Return [X, Y] of the center of cell containing provided text 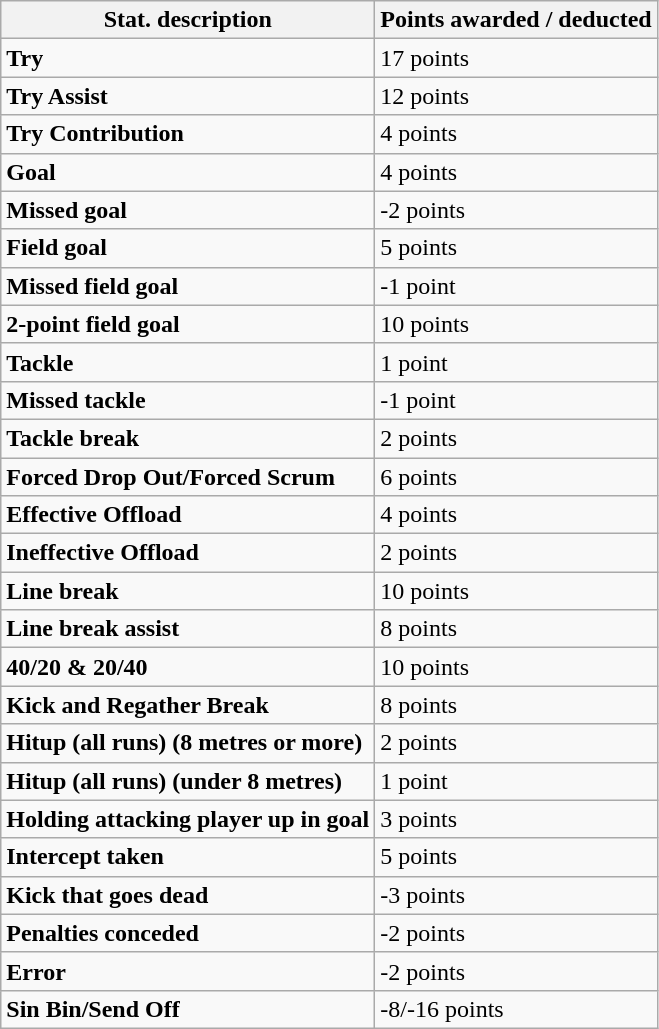
Goal [188, 172]
-3 points [516, 895]
6 points [516, 477]
Missed tackle [188, 400]
Missed field goal [188, 286]
40/20 & 20/40 [188, 667]
Line break assist [188, 629]
Intercept taken [188, 857]
Sin Bin/Send Off [188, 1009]
Line break [188, 591]
-8/-16 points [516, 1009]
Effective Offload [188, 515]
Points awarded / deducted [516, 20]
Ineffective Offload [188, 553]
Try [188, 58]
Tackle [188, 362]
Holding attacking player up in goal [188, 819]
Hitup (all runs) (8 metres or more) [188, 743]
Field goal [188, 248]
Kick and Regather Break [188, 705]
Penalties conceded [188, 933]
Missed goal [188, 210]
Stat. description [188, 20]
Error [188, 971]
Forced Drop Out/Forced Scrum [188, 477]
17 points [516, 58]
2-point field goal [188, 324]
Try Assist [188, 96]
3 points [516, 819]
Hitup (all runs) (under 8 metres) [188, 781]
12 points [516, 96]
Kick that goes dead [188, 895]
Try Contribution [188, 134]
Tackle break [188, 438]
